From the cell containing the given text, extract its center point as (X, Y) coordinate. 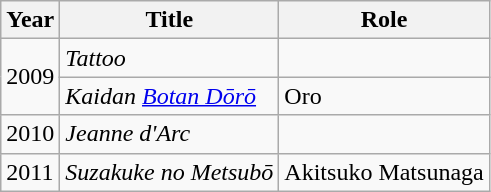
Tattoo (170, 58)
Akitsuko Matsunaga (384, 172)
Role (384, 20)
Jeanne d'Arc (170, 134)
Oro (384, 96)
Title (170, 20)
Year (30, 20)
2009 (30, 77)
2011 (30, 172)
Kaidan Botan Dōrō (170, 96)
2010 (30, 134)
Suzakuke no Metsubō (170, 172)
